Search for the cell housing the specified text and yield its (X, Y) center coordinate. 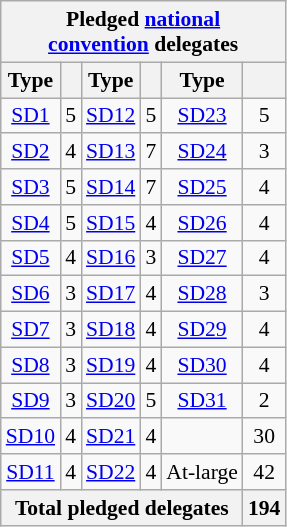
2 (264, 401)
SD12 (110, 116)
SD26 (202, 223)
SD8 (30, 365)
SD6 (30, 294)
SD30 (202, 365)
SD4 (30, 223)
SD20 (110, 401)
SD11 (30, 472)
SD29 (202, 330)
SD9 (30, 401)
SD28 (202, 294)
SD10 (30, 437)
SD1 (30, 116)
Pledged nationalconvention delegates (144, 32)
SD17 (110, 294)
SD22 (110, 472)
30 (264, 437)
SD27 (202, 258)
SD16 (110, 258)
42 (264, 472)
SD24 (202, 152)
SD21 (110, 437)
SD5 (30, 258)
194 (264, 508)
SD2 (30, 152)
SD23 (202, 116)
SD15 (110, 223)
SD13 (110, 152)
SD7 (30, 330)
SD19 (110, 365)
SD25 (202, 187)
SD14 (110, 187)
Total pledged delegates (122, 508)
SD3 (30, 187)
At-large (202, 472)
SD18 (110, 330)
SD31 (202, 401)
